Determine the [X, Y] coordinate at the center of the cell enclosing the given text.  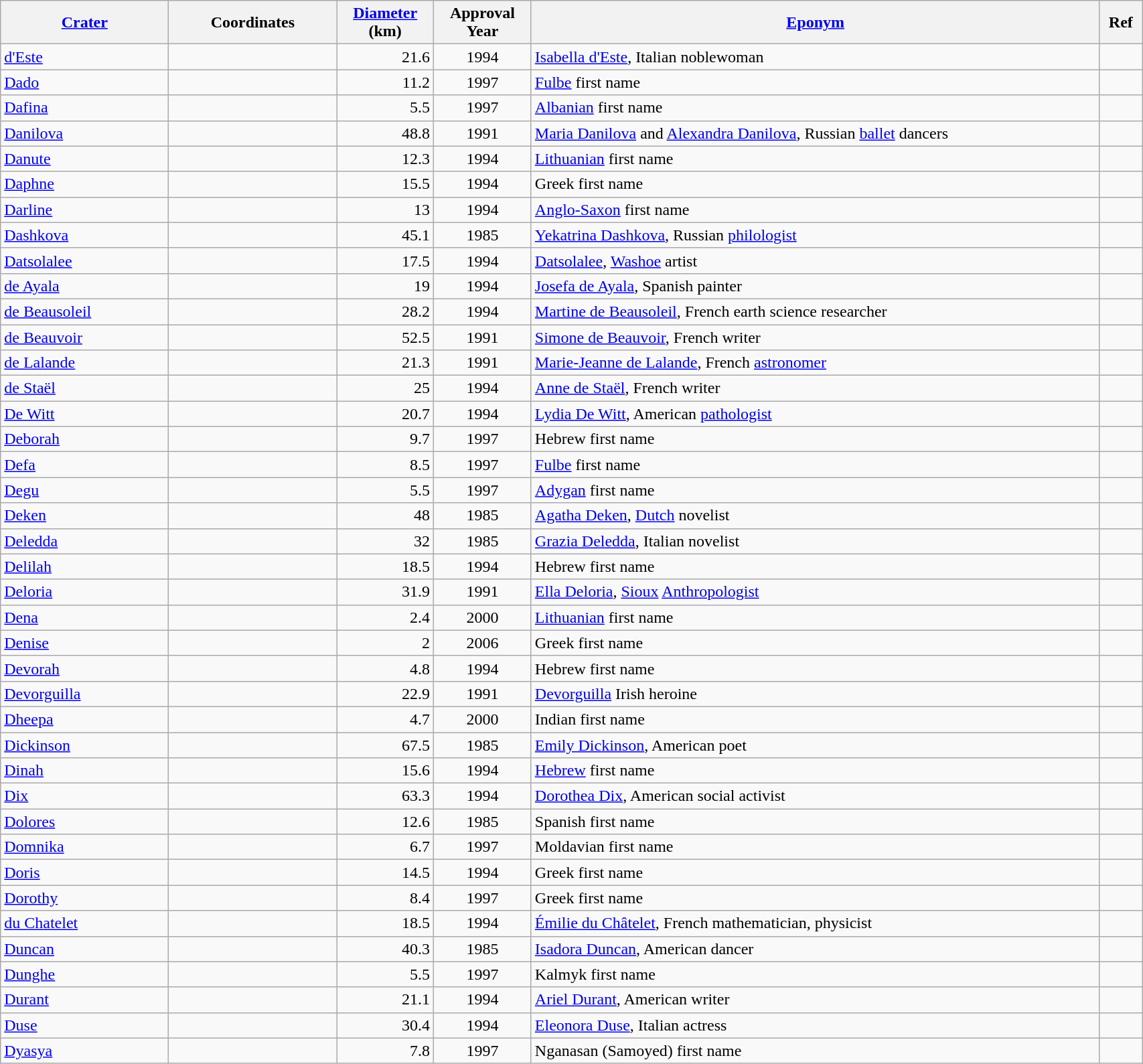
Spanish first name [816, 822]
Dheepa [84, 719]
Lydia De Witt, American pathologist [816, 414]
Dashkova [84, 235]
8.5 [386, 465]
22.9 [386, 694]
Dorothy [84, 898]
31.9 [386, 592]
4.8 [386, 668]
Devorguilla Irish heroine [816, 694]
Adygan first name [816, 490]
6.7 [386, 847]
19 [386, 286]
Dix [84, 796]
Delilah [84, 566]
21.6 [386, 57]
du Chatelet [84, 923]
Daphne [84, 184]
Devorah [84, 668]
40.3 [386, 949]
Dinah [84, 771]
Danilova [84, 133]
7.8 [386, 1051]
25 [386, 388]
De Witt [84, 414]
Defa [84, 465]
2.4 [386, 617]
Diameter(km) [386, 23]
Deloria [84, 592]
48.8 [386, 133]
Ariel Durant, American writer [816, 1000]
48 [386, 516]
Dado [84, 82]
Albanian first name [816, 108]
28.2 [386, 311]
8.4 [386, 898]
Émilie du Châtelet, French mathematician, physicist [816, 923]
45.1 [386, 235]
de Ayala [84, 286]
d'Este [84, 57]
Martine de Beausoleil, French earth science researcher [816, 311]
14.5 [386, 872]
21.3 [386, 363]
12.6 [386, 822]
Deken [84, 516]
20.7 [386, 414]
Eleonora Duse, Italian actress [816, 1025]
Durant [84, 1000]
Isadora Duncan, American dancer [816, 949]
Deborah [84, 439]
Maria Danilova and Alexandra Danilova, Russian ballet dancers [816, 133]
Isabella d'Este, Italian noblewoman [816, 57]
Kalmyk first name [816, 974]
Nganasan (Samoyed) first name [816, 1051]
Josefa de Ayala, Spanish painter [816, 286]
Dunghe [84, 974]
Emily Dickinson, American poet [816, 745]
21.1 [386, 1000]
Domnika [84, 847]
Degu [84, 490]
Eponym [816, 23]
de Lalande [84, 363]
Marie-Jeanne de Lalande, French astronomer [816, 363]
Duse [84, 1025]
Dena [84, 617]
Grazia Deledda, Italian novelist [816, 541]
Dolores [84, 822]
9.7 [386, 439]
de Beauvoir [84, 337]
2 [386, 643]
Dorothea Dix, American social activist [816, 796]
32 [386, 541]
Indian first name [816, 719]
52.5 [386, 337]
Ref [1121, 23]
Danute [84, 159]
Agatha Deken, Dutch novelist [816, 516]
4.7 [386, 719]
de Beausoleil [84, 311]
Dafina [84, 108]
13 [386, 210]
Doris [84, 872]
Denise [84, 643]
11.2 [386, 82]
17.5 [386, 260]
Crater [84, 23]
15.6 [386, 771]
15.5 [386, 184]
Moldavian first name [816, 847]
Datsolalee, Washoe artist [816, 260]
Duncan [84, 949]
Dyasya [84, 1051]
Yekatrina Dashkova, Russian philologist [816, 235]
63.3 [386, 796]
ApprovalYear [482, 23]
Coordinates [253, 23]
12.3 [386, 159]
67.5 [386, 745]
Darline [84, 210]
Devorguilla [84, 694]
Deledda [84, 541]
Datsolalee [84, 260]
Anne de Staël, French writer [816, 388]
Ella Deloria, Sioux Anthropologist [816, 592]
Dickinson [84, 745]
30.4 [386, 1025]
Simone de Beauvoir, French writer [816, 337]
de Staël [84, 388]
Anglo-Saxon first name [816, 210]
2006 [482, 643]
